Extract the (x, y) coordinate from the center of the cell holding the provided text.  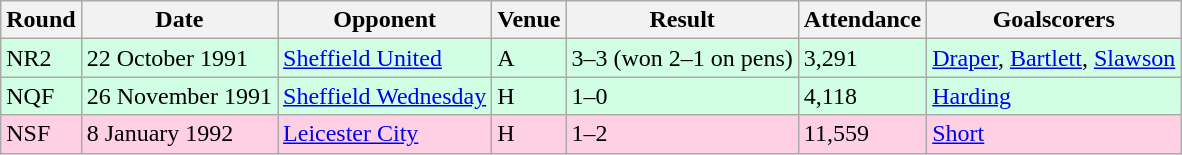
NSF (41, 134)
Venue (529, 20)
Round (41, 20)
3–3 (won 2–1 on pens) (682, 58)
Sheffield United (385, 58)
4,118 (862, 96)
Result (682, 20)
8 January 1992 (179, 134)
A (529, 58)
Date (179, 20)
3,291 (862, 58)
1–2 (682, 134)
Short (1054, 134)
Harding (1054, 96)
Opponent (385, 20)
11,559 (862, 134)
1–0 (682, 96)
26 November 1991 (179, 96)
Goalscorers (1054, 20)
22 October 1991 (179, 58)
NR2 (41, 58)
Draper, Bartlett, Slawson (1054, 58)
Attendance (862, 20)
Sheffield Wednesday (385, 96)
NQF (41, 96)
Leicester City (385, 134)
